Return [X, Y] of the center of cell containing provided text 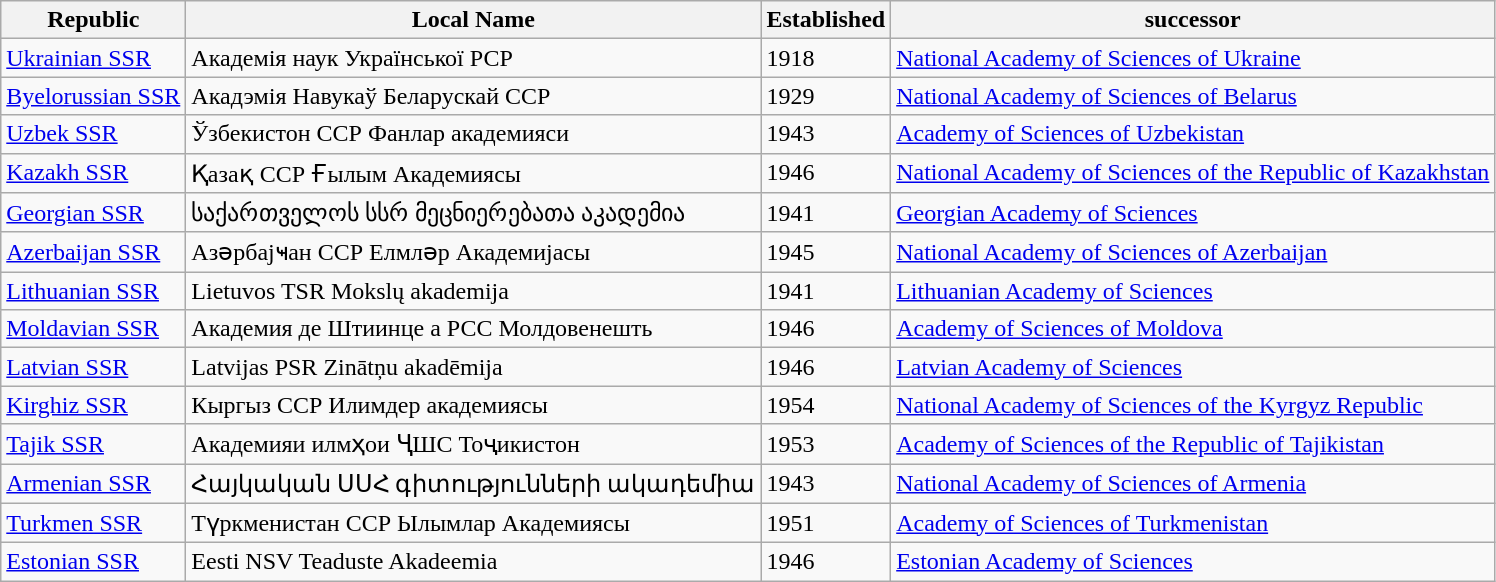
Tajik SSR [94, 444]
1945 [826, 252]
Estonian SSR [94, 562]
Eesti NSV Teaduste Akadeemia [474, 562]
Byelorussian SSR [94, 96]
National Academy of Sciences of the Republic of Kazakhstan [1193, 173]
1954 [826, 405]
Lietuvos TSR Mokslų akademija [474, 291]
Established [826, 20]
National Academy of Sciences of the Kyrgyz Republic [1193, 405]
Ўзбекистон ССР Фанлар академияси [474, 134]
1929 [826, 96]
National Academy of Sciences of Armenia [1193, 484]
Local Name [474, 20]
Азәрбајҹан ССР Елмләр Академијасы [474, 252]
Turkmen SSR [94, 523]
Түркменистан ССР Ылымлар Академиясы [474, 523]
Republic [94, 20]
Қазақ ССР Ғылым Академиясы [474, 173]
National Academy of Sciences of Ukraine [1193, 58]
Академияи илмҳои ҶШС Тоҷикистон [474, 444]
Академія наук Української РСР [474, 58]
Академия де Штиинце а РСС Молдовенешть [474, 329]
successor [1193, 20]
Հայկական ՍՍՀ գիտությունների ակադեմիա [474, 484]
Moldavian SSR [94, 329]
1953 [826, 444]
Academy of Sciences of Uzbekistan [1193, 134]
1951 [826, 523]
Kirghiz SSR [94, 405]
National Academy of Sciences of Azerbaijan [1193, 252]
Academy of Sciences of Moldova [1193, 329]
Azerbaijan SSR [94, 252]
Academy of Sciences of the Republic of Tajikistan [1193, 444]
National Academy of Sciences of Belarus [1193, 96]
საქართველოს სსრ მეცნიერებათა აკადემია [474, 213]
Kazakh SSR [94, 173]
1918 [826, 58]
Кыргыз ССР Илимдер академиясы [474, 405]
Lithuanian Academy of Sciences [1193, 291]
Armenian SSR [94, 484]
Latvian Academy of Sciences [1193, 367]
Georgian SSR [94, 213]
Estonian Academy of Sciences [1193, 562]
Акадэмія Навукаў Беларускай ССР [474, 96]
Uzbek SSR [94, 134]
Academy of Sciences of Turkmenistan [1193, 523]
Lithuanian SSR [94, 291]
Georgian Academy of Sciences [1193, 213]
Ukrainian SSR [94, 58]
Latvian SSR [94, 367]
Latvijas PSR Zinātņu akadēmija [474, 367]
